Extract the (X, Y) coordinate from the center of the cell holding the provided text.  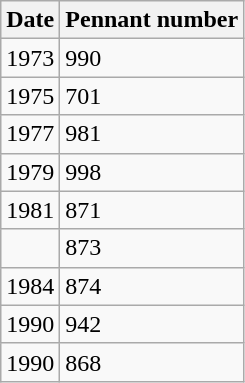
998 (152, 172)
701 (152, 96)
873 (152, 248)
871 (152, 210)
Pennant number (152, 20)
1977 (30, 134)
1979 (30, 172)
1984 (30, 286)
1975 (30, 96)
874 (152, 286)
868 (152, 362)
Date (30, 20)
1973 (30, 58)
990 (152, 58)
1981 (30, 210)
942 (152, 324)
981 (152, 134)
